Determine the (x, y) coordinate at the center of the cell enclosing the given text.  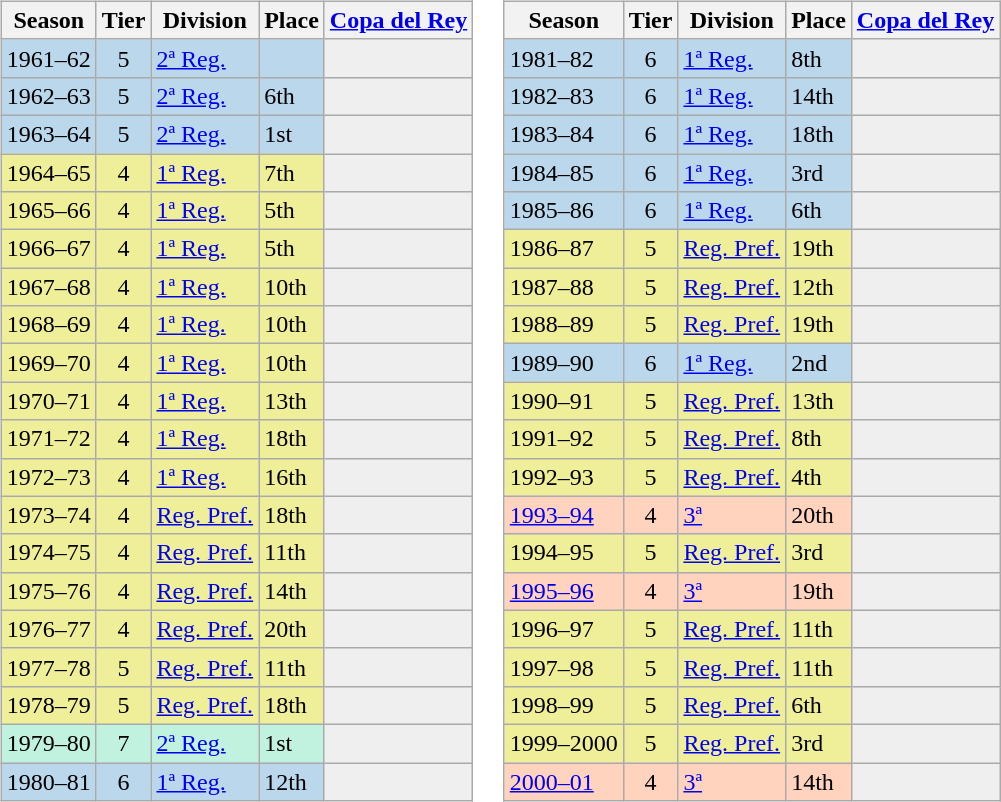
1979–80 (48, 743)
7th (292, 173)
1993–94 (564, 515)
16th (292, 477)
1984–85 (564, 173)
1994–95 (564, 553)
7 (124, 743)
1998–99 (564, 705)
1968–69 (48, 325)
1982–83 (564, 96)
1981–82 (564, 58)
1999–2000 (564, 743)
1978–79 (48, 705)
1962–63 (48, 96)
1992–93 (564, 477)
1983–84 (564, 134)
1997–98 (564, 667)
1969–70 (48, 363)
1995–96 (564, 591)
1989–90 (564, 363)
1988–89 (564, 325)
2000–01 (564, 781)
1966–67 (48, 249)
1976–77 (48, 629)
1967–68 (48, 287)
1991–92 (564, 439)
1965–66 (48, 211)
1963–64 (48, 134)
1990–91 (564, 401)
1996–97 (564, 629)
1972–73 (48, 477)
1977–78 (48, 667)
1964–65 (48, 173)
1980–81 (48, 781)
1974–75 (48, 553)
1975–76 (48, 591)
4th (819, 477)
1973–74 (48, 515)
1970–71 (48, 401)
1987–88 (564, 287)
2nd (819, 363)
1986–87 (564, 249)
1961–62 (48, 58)
1971–72 (48, 439)
1985–86 (564, 211)
